Extract the [X, Y] coordinate from the center of the cell holding the provided text.  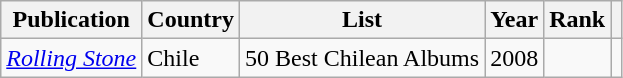
Rank [578, 20]
50 Best Chilean Albums [362, 58]
Year [514, 20]
Chile [191, 58]
List [362, 20]
Country [191, 20]
2008 [514, 58]
Rolling Stone [72, 58]
Publication [72, 20]
